Search for the cell housing the specified text and yield its [x, y] center coordinate. 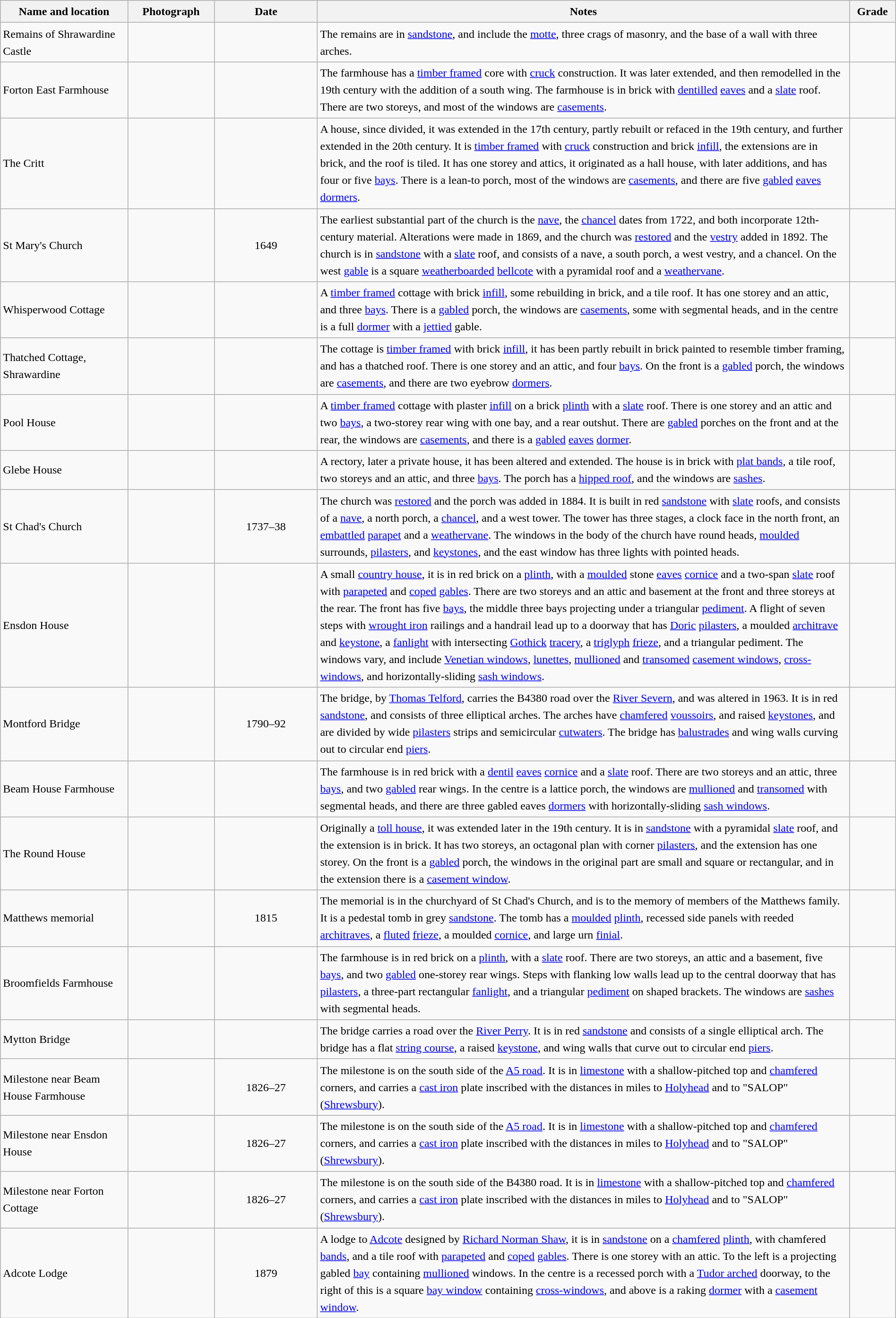
Whisperwood Cottage [64, 310]
Milestone near Forton Cottage [64, 1199]
Thatched Cottage, Shrawardine [64, 366]
St Mary's Church [64, 245]
The Round House [64, 853]
Ensdon House [64, 625]
Forton East Farmhouse [64, 90]
Notes [583, 11]
Glebe House [64, 470]
1879 [266, 1273]
St Chad's Church [64, 526]
Photograph [171, 11]
1815 [266, 919]
Date [266, 11]
1790–92 [266, 724]
The remains are in sandstone, and include the motte, three crags of masonry, and the base of a wall with three arches. [583, 43]
Beam House Farmhouse [64, 789]
Matthews memorial [64, 919]
Pool House [64, 422]
Adcote Lodge [64, 1273]
Remains of Shrawardine Castle [64, 43]
Grade [872, 11]
Mytton Bridge [64, 1040]
Broomfields Farmhouse [64, 983]
The Critt [64, 164]
1649 [266, 245]
1737–38 [266, 526]
Milestone near Ensdon House [64, 1144]
Montford Bridge [64, 724]
Name and location [64, 11]
Milestone near Beam House Farmhouse [64, 1087]
